Return [x, y] of the center of cell containing provided text 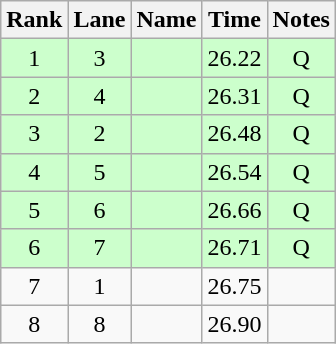
26.31 [234, 96]
Rank [34, 20]
26.66 [234, 210]
Name [166, 20]
26.54 [234, 172]
Lane [100, 20]
26.75 [234, 286]
Notes [301, 20]
26.22 [234, 58]
26.71 [234, 248]
26.90 [234, 324]
26.48 [234, 134]
Time [234, 20]
